From the cell containing the given text, extract its center point as (x, y) coordinate. 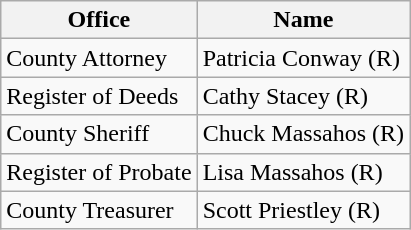
County Sheriff (99, 134)
Scott Priestley (R) (303, 210)
Chuck Massahos (R) (303, 134)
County Treasurer (99, 210)
Office (99, 20)
Register of Deeds (99, 96)
Patricia Conway (R) (303, 58)
Register of Probate (99, 172)
Lisa Massahos (R) (303, 172)
Name (303, 20)
Cathy Stacey (R) (303, 96)
County Attorney (99, 58)
